For the text-containing cell, return its midpoint in [x, y] coordinate format. 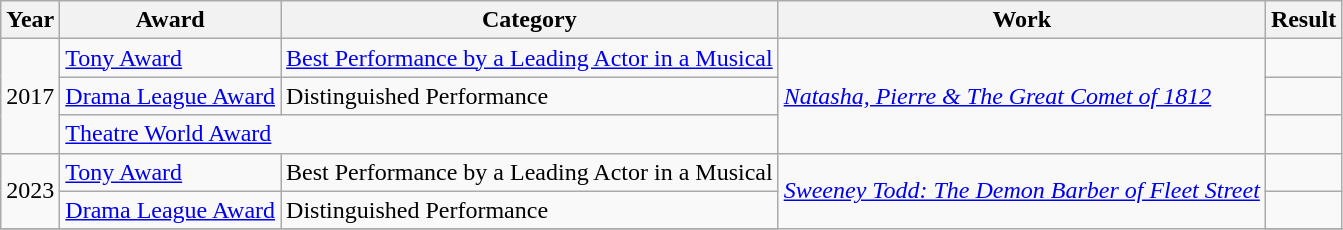
Sweeney Todd: The Demon Barber of Fleet Street [1022, 191]
Natasha, Pierre & The Great Comet of 1812 [1022, 96]
Theatre World Award [419, 134]
Result [1303, 20]
2023 [30, 191]
Award [170, 20]
2017 [30, 96]
Year [30, 20]
Work [1022, 20]
Category [530, 20]
